Extract the [x, y] coordinate from the center of the cell holding the provided text.  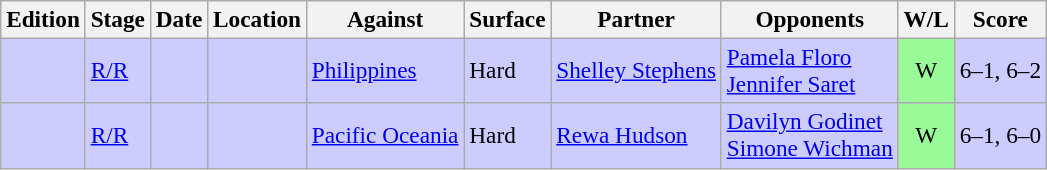
Davilyn Godinet Simone Wichman [810, 136]
Rewa Hudson [636, 136]
6–1, 6–0 [1000, 136]
Opponents [810, 19]
Stage [118, 19]
W/L [926, 19]
Pacific Oceania [384, 136]
Philippines [384, 70]
Location [258, 19]
6–1, 6–2 [1000, 70]
Score [1000, 19]
Pamela Floro Jennifer Saret [810, 70]
Edition [44, 19]
Against [384, 19]
Partner [636, 19]
Surface [508, 19]
Date [178, 19]
Shelley Stephens [636, 70]
